Provide the (X, Y) coordinate of the cell's center where the given text is located.  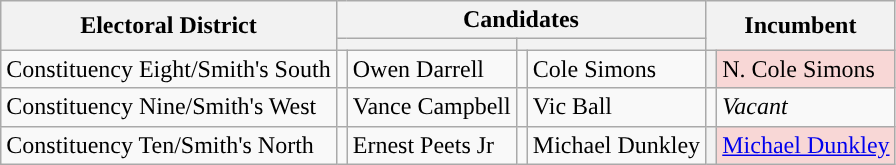
Constituency Eight/Smith's South (168, 69)
Ernest Peets Jr (432, 145)
Cole Simons (616, 69)
Constituency Nine/Smith's West (168, 107)
Candidates (520, 20)
Vic Ball (616, 107)
Vacant (806, 107)
Constituency Ten/Smith's North (168, 145)
Owen Darrell (432, 69)
Vance Campbell (432, 107)
Incumbent (800, 26)
Electoral District (168, 26)
N. Cole Simons (806, 69)
